Scan for the cell matching the given text and deliver its [X, Y] coordinate at center. 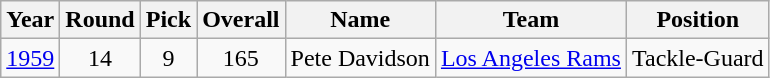
Tackle-Guard [698, 58]
Pick [168, 20]
Round [100, 20]
165 [241, 58]
Los Angeles Rams [530, 58]
Pete Davidson [360, 58]
Position [698, 20]
9 [168, 58]
Year [30, 20]
Name [360, 20]
14 [100, 58]
Team [530, 20]
1959 [30, 58]
Overall [241, 20]
